Return the [X, Y] coordinate for the center point of the cell that contains the specified text.  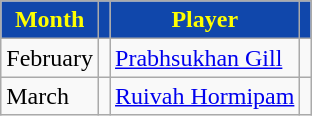
February [50, 58]
Month [50, 20]
Ruivah Hormipam [205, 96]
Prabhsukhan Gill [205, 58]
Player [205, 20]
March [50, 96]
